Provide the [x, y] coordinate of the cell's center where the given text is located.  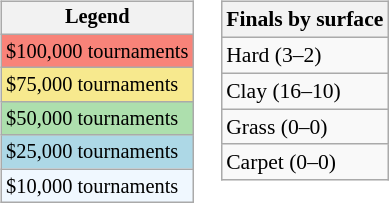
Hard (3–2) [304, 55]
$50,000 tournaments [97, 119]
$100,000 tournaments [97, 51]
Carpet (0–0) [304, 162]
Legend [97, 18]
Grass (0–0) [304, 127]
Clay (16–10) [304, 91]
Finals by surface [304, 20]
$75,000 tournaments [97, 85]
$25,000 tournaments [97, 152]
$10,000 tournaments [97, 186]
